Capture the cell that displays the provided text and extract its [X, Y] central coordinate. 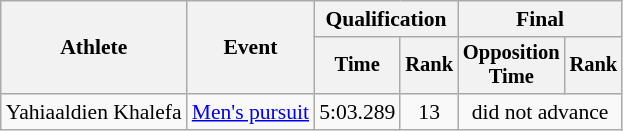
Men's pursuit [250, 112]
Time [357, 66]
5:03.289 [357, 112]
OppositionTime [512, 66]
did not advance [540, 112]
Event [250, 48]
Athlete [94, 48]
Yahiaaldien Khalefa [94, 112]
13 [429, 112]
Final [540, 19]
Qualification [386, 19]
